Output the (x, y) coordinate of the center of the cell containing the given text.  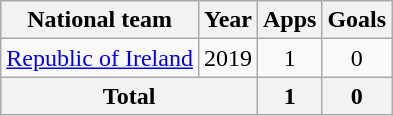
Total (130, 96)
Republic of Ireland (100, 58)
Year (228, 20)
2019 (228, 58)
Goals (357, 20)
National team (100, 20)
Apps (289, 20)
